Return the [x, y] coordinate for the center point of the cell that contains the specified text.  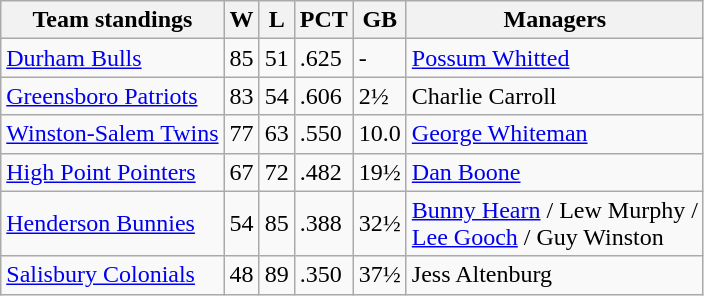
51 [276, 58]
72 [276, 172]
.388 [324, 224]
.625 [324, 58]
.550 [324, 134]
Dan Boone [554, 172]
83 [242, 96]
W [242, 20]
PCT [324, 20]
Winston-Salem Twins [112, 134]
Team standings [112, 20]
Jess Altenburg [554, 275]
.606 [324, 96]
Durham Bulls [112, 58]
37½ [380, 275]
89 [276, 275]
67 [242, 172]
77 [242, 134]
.482 [324, 172]
10.0 [380, 134]
32½ [380, 224]
48 [242, 275]
Bunny Hearn / Lew Murphy /Lee Gooch / Guy Winston [554, 224]
Henderson Bunnies [112, 224]
L [276, 20]
George Whiteman [554, 134]
High Point Pointers [112, 172]
Salisbury Colonials [112, 275]
- [380, 58]
2½ [380, 96]
.350 [324, 275]
GB [380, 20]
Possum Whitted [554, 58]
Greensboro Patriots [112, 96]
Charlie Carroll [554, 96]
63 [276, 134]
19½ [380, 172]
Managers [554, 20]
